Find where the given text appears and provide that cell's center as [X, Y] coordinate. 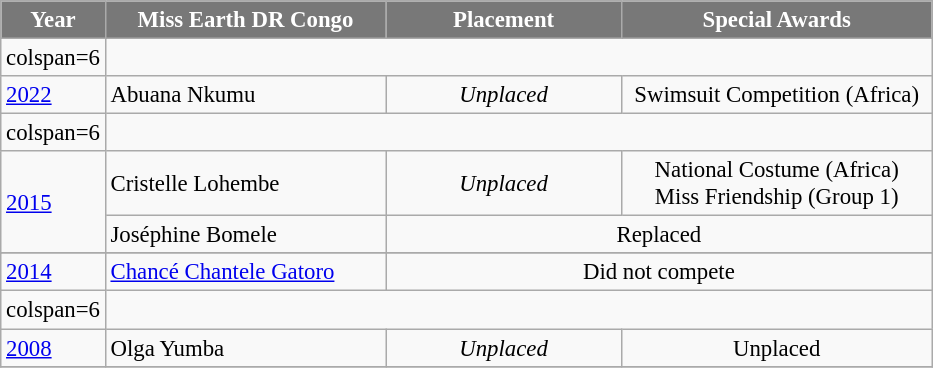
Joséphine Bomele [246, 235]
National Costume (Africa) Miss Friendship (Group 1) [776, 184]
Miss Earth DR Congo [246, 20]
Swimsuit Competition (Africa) [776, 95]
Abuana Nkumu [246, 95]
Chancé Chantele Gatoro [246, 273]
2015 [53, 202]
2008 [53, 348]
Year [53, 20]
2022 [53, 95]
Did not compete [659, 273]
2014 [53, 273]
Replaced [659, 235]
Placement [504, 20]
Special Awards [776, 20]
Cristelle Lohembe [246, 184]
Olga Yumba [246, 348]
